Determine the [X, Y] coordinate at the center of the cell enclosing the given text.  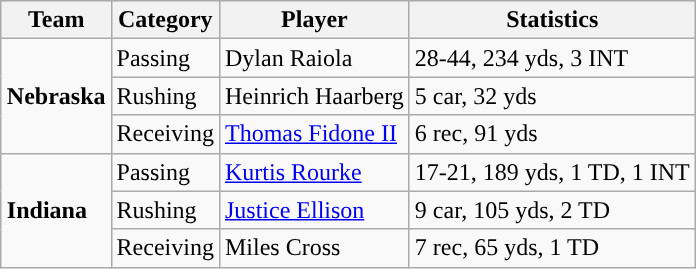
Dylan Raiola [314, 58]
Justice Ellison [314, 210]
28-44, 234 yds, 3 INT [552, 58]
Nebraska [56, 96]
5 car, 32 yds [552, 96]
Team [56, 20]
Player [314, 20]
7 rec, 65 yds, 1 TD [552, 248]
9 car, 105 yds, 2 TD [552, 210]
Indiana [56, 210]
Kurtis Rourke [314, 172]
6 rec, 91 yds [552, 134]
Statistics [552, 20]
Heinrich Haarberg [314, 96]
Miles Cross [314, 248]
Category [165, 20]
17-21, 189 yds, 1 TD, 1 INT [552, 172]
Thomas Fidone II [314, 134]
